From the cell containing the given text, extract its center point as (X, Y) coordinate. 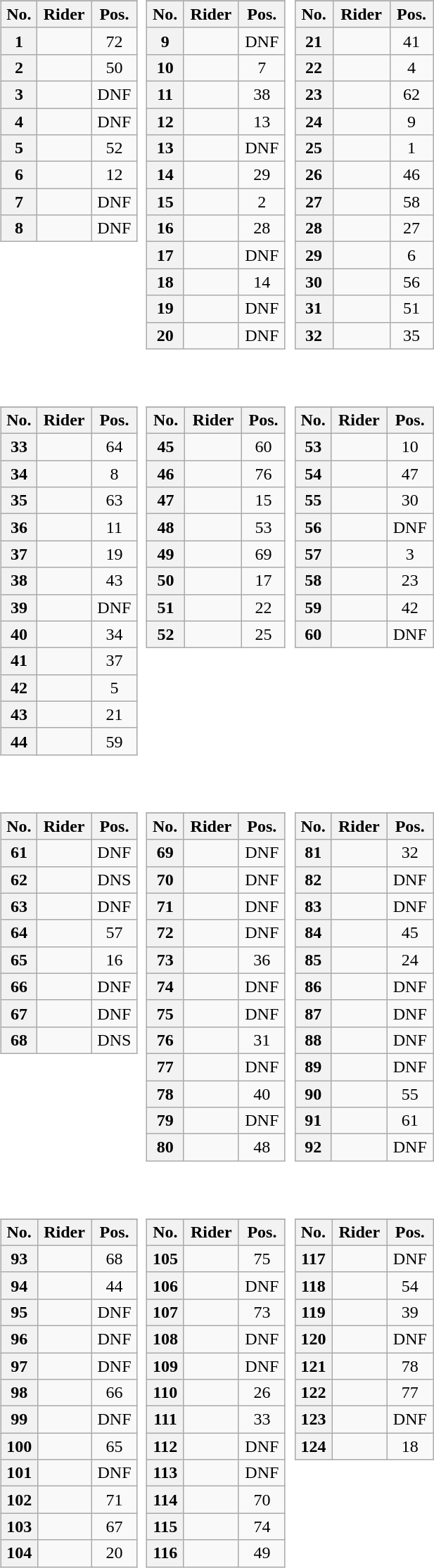
105 (166, 1259)
85 (313, 960)
107 (166, 1312)
97 (19, 1366)
No. Rider Pos. 69 DNF 70 DNF 71 DNF 72 DNF 73 36 74 DNF 75 DNF 76 31 77 DNF 78 40 79 DNF 80 48 (218, 977)
80 (165, 1148)
112 (166, 1446)
90 (313, 1093)
81 (313, 853)
118 (314, 1285)
124 (314, 1446)
119 (314, 1312)
86 (313, 987)
93 (19, 1259)
109 (166, 1366)
95 (19, 1312)
110 (166, 1393)
100 (19, 1446)
120 (314, 1339)
108 (166, 1339)
103 (19, 1527)
122 (314, 1393)
96 (19, 1339)
91 (313, 1121)
No. Rider Pos. 45 60 46 76 47 15 48 53 49 69 50 17 51 22 52 25 (218, 571)
88 (313, 1040)
121 (314, 1366)
102 (19, 1500)
116 (166, 1553)
92 (313, 1148)
117 (314, 1259)
123 (314, 1420)
106 (166, 1285)
83 (313, 906)
104 (19, 1553)
101 (19, 1473)
82 (313, 880)
84 (313, 933)
111 (166, 1420)
113 (166, 1473)
94 (19, 1285)
87 (313, 1013)
89 (313, 1067)
79 (165, 1121)
114 (166, 1500)
115 (166, 1527)
99 (19, 1420)
98 (19, 1393)
